Search for the cell housing the specified text and yield its [x, y] center coordinate. 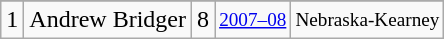
2007–08 [253, 20]
8 [204, 20]
1 [12, 20]
Nebraska-Kearney [368, 20]
Andrew Bridger [108, 20]
